Return [x, y] of the center of cell containing provided text 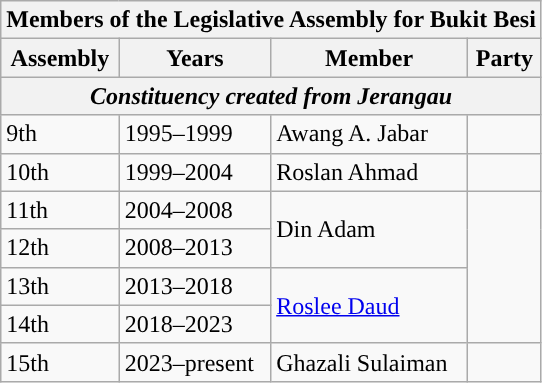
Party [504, 58]
Din Adam [370, 229]
2018–2023 [195, 324]
Roslee Daud [370, 305]
1995–1999 [195, 134]
10th [60, 172]
Members of the Legislative Assembly for Bukit Besi [272, 20]
Assembly [60, 58]
2023–present [195, 362]
2013–2018 [195, 286]
Member [370, 58]
12th [60, 248]
13th [60, 286]
1999–2004 [195, 172]
Constituency created from Jerangau [272, 96]
2004–2008 [195, 210]
Awang A. Jabar [370, 134]
11th [60, 210]
Roslan Ahmad [370, 172]
2008–2013 [195, 248]
15th [60, 362]
Years [195, 58]
9th [60, 134]
14th [60, 324]
Ghazali Sulaiman [370, 362]
